Capture the cell that displays the provided text and extract its [x, y] central coordinate. 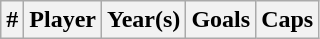
Player [63, 20]
Year(s) [144, 20]
Goals [221, 20]
# [12, 20]
Caps [288, 20]
